Search for the cell housing the specified text and yield its [x, y] center coordinate. 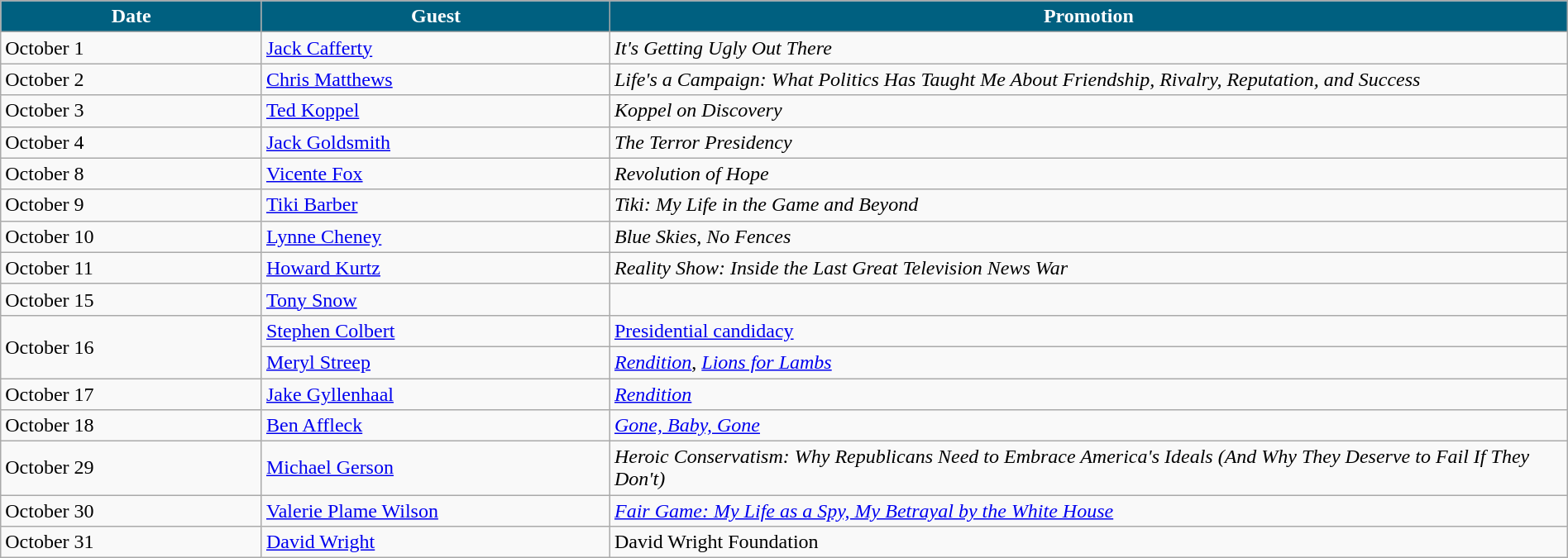
Vicente Fox [435, 174]
October 3 [131, 111]
Rendition, Lions for Lambs [1088, 362]
Tony Snow [435, 299]
Presidential candidacy [1088, 331]
Heroic Conservatism: Why Republicans Need to Embrace America's Ideals (And Why They Deserve to Fail If They Don't) [1088, 468]
Gone, Baby, Gone [1088, 426]
October 16 [131, 346]
October 30 [131, 511]
October 15 [131, 299]
David Wright [435, 542]
Life's a Campaign: What Politics Has Taught Me About Friendship, Rivalry, Reputation, and Success [1088, 79]
Jake Gyllenhaal [435, 394]
October 2 [131, 79]
Revolution of Hope [1088, 174]
David Wright Foundation [1088, 542]
Howard Kurtz [435, 268]
Jack Cafferty [435, 48]
Blue Skies, No Fences [1088, 236]
Date [131, 17]
Ben Affleck [435, 426]
Stephen Colbert [435, 331]
October 17 [131, 394]
Rendition [1088, 394]
October 10 [131, 236]
October 29 [131, 468]
Koppel on Discovery [1088, 111]
Meryl Streep [435, 362]
October 11 [131, 268]
Fair Game: My Life as a Spy, My Betrayal by the White House [1088, 511]
October 18 [131, 426]
Guest [435, 17]
October 1 [131, 48]
Reality Show: Inside the Last Great Television News War [1088, 268]
October 9 [131, 205]
October 31 [131, 542]
It's Getting Ugly Out There [1088, 48]
Michael Gerson [435, 468]
Jack Goldsmith [435, 142]
Promotion [1088, 17]
Chris Matthews [435, 79]
Valerie Plame Wilson [435, 511]
October 8 [131, 174]
Lynne Cheney [435, 236]
The Terror Presidency [1088, 142]
Tiki Barber [435, 205]
Ted Koppel [435, 111]
October 4 [131, 142]
Tiki: My Life in the Game and Beyond [1088, 205]
